Output the [X, Y] coordinate of the center of the cell containing the given text.  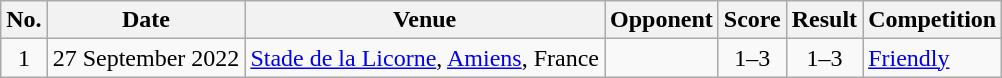
Competition [932, 20]
Friendly [932, 58]
Stade de la Licorne, Amiens, France [425, 58]
Venue [425, 20]
No. [24, 20]
Opponent [661, 20]
1 [24, 58]
Result [824, 20]
27 September 2022 [146, 58]
Date [146, 20]
Score [752, 20]
